Determine the (X, Y) coordinate at the center of the cell enclosing the given text.  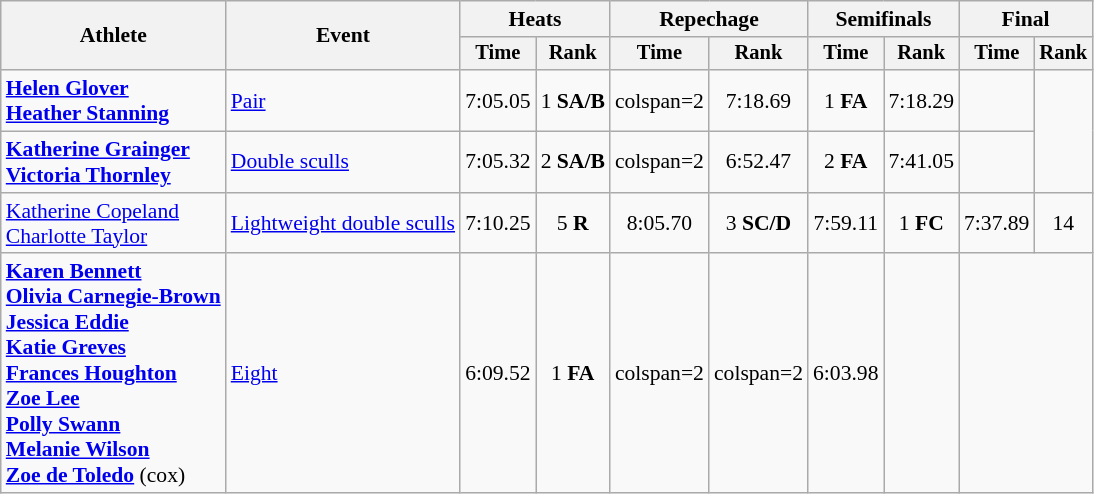
Double sculls (343, 162)
2 FA (846, 162)
Event (343, 36)
1 FC (922, 224)
7:41.05 (922, 162)
Katherine GraingerVictoria Thornley (114, 162)
5 R (573, 224)
2 SA/B (573, 162)
Final (1026, 19)
7:18.29 (922, 100)
3 SC/D (758, 224)
7:10.25 (498, 224)
Repechage (709, 19)
14 (1063, 224)
7:05.32 (498, 162)
Helen GloverHeather Stanning (114, 100)
8:05.70 (660, 224)
6:09.52 (498, 374)
Semifinals (884, 19)
Lightweight double sculls (343, 224)
6:52.47 (758, 162)
7:18.69 (758, 100)
Heats (535, 19)
6:03.98 (846, 374)
Karen BennettOlivia Carnegie-BrownJessica EddieKatie GrevesFrances HoughtonZoe LeePolly SwannMelanie WilsonZoe de Toledo (cox) (114, 374)
7:59.11 (846, 224)
7:05.05 (498, 100)
7:37.89 (996, 224)
Eight (343, 374)
Katherine CopelandCharlotte Taylor (114, 224)
1 SA/B (573, 100)
Athlete (114, 36)
Pair (343, 100)
